Search for the cell housing the specified text and yield its (x, y) center coordinate. 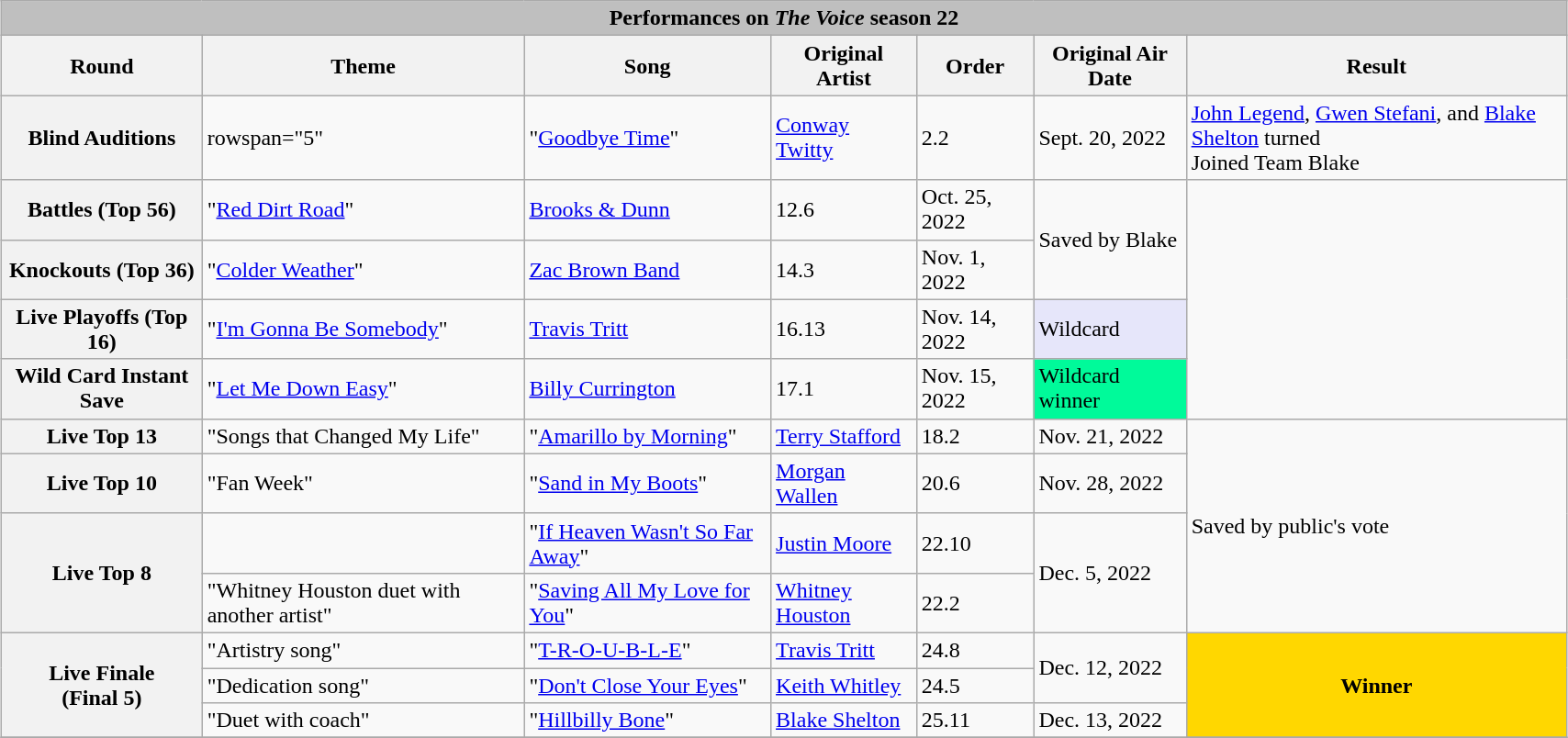
25.11 (975, 721)
Saved by public's vote (1376, 525)
Live Top 13 (103, 436)
Theme (364, 66)
Performances on The Voice season 22 (784, 18)
16.13 (845, 329)
"Hillbilly Bone" (648, 721)
Morgan Wallen (845, 483)
Live Finale(Final 5) (103, 685)
"Artistry song" (364, 650)
12.6 (845, 209)
18.2 (975, 436)
"T-R-O-U-B-L-E" (648, 650)
Billy Currington (648, 389)
Blake Shelton (845, 721)
Round (103, 66)
"Fan Week" (364, 483)
"Saving All My Love for You" (648, 602)
"Goodbye Time" (648, 138)
2.2 (975, 138)
20.6 (975, 483)
Result (1376, 66)
Sept. 20, 2022 (1110, 138)
"If Heaven Wasn't So Far Away" (648, 543)
Live Top 10 (103, 483)
Wildcard winner (1110, 389)
"Sand in My Boots" (648, 483)
Brooks & Dunn (648, 209)
Keith Whitley (845, 686)
Dec. 12, 2022 (1110, 667)
Dec. 5, 2022 (1110, 573)
Justin Moore (845, 543)
"Whitney Houston duet with another artist" (364, 602)
22.10 (975, 543)
14.3 (845, 270)
Order (975, 66)
Battles (Top 56) (103, 209)
24.5 (975, 686)
Dec. 13, 2022 (1110, 721)
"Let Me Down Easy" (364, 389)
Conway Twitty (845, 138)
Song (648, 66)
rowspan="5" (364, 138)
Nov. 1, 2022 (975, 270)
Blind Auditions (103, 138)
Nov. 15, 2022 (975, 389)
Zac Brown Band (648, 270)
Wildcard (1110, 329)
"Amarillo by Morning" (648, 436)
Terry Stafford (845, 436)
Winner (1376, 685)
17.1 (845, 389)
24.8 (975, 650)
"Red Dirt Road" (364, 209)
Nov. 14, 2022 (975, 329)
22.2 (975, 602)
Nov. 28, 2022 (1110, 483)
"I'm Gonna Be Somebody" (364, 329)
Whitney Houston (845, 602)
Nov. 21, 2022 (1110, 436)
Saved by Blake (1110, 240)
Live Playoffs (Top 16) (103, 329)
Oct. 25, 2022 (975, 209)
"Colder Weather" (364, 270)
"Duet with coach" (364, 721)
"Songs that Changed My Life" (364, 436)
Wild Card Instant Save (103, 389)
"Don't Close Your Eyes" (648, 686)
Original Air Date (1110, 66)
Knockouts (Top 36) (103, 270)
Original Artist (845, 66)
"Dedication song" (364, 686)
John Legend, Gwen Stefani, and Blake Shelton turnedJoined Team Blake (1376, 138)
Live Top 8 (103, 573)
